Detect which cell encompasses the target text, then output its [x, y] center coordinate. 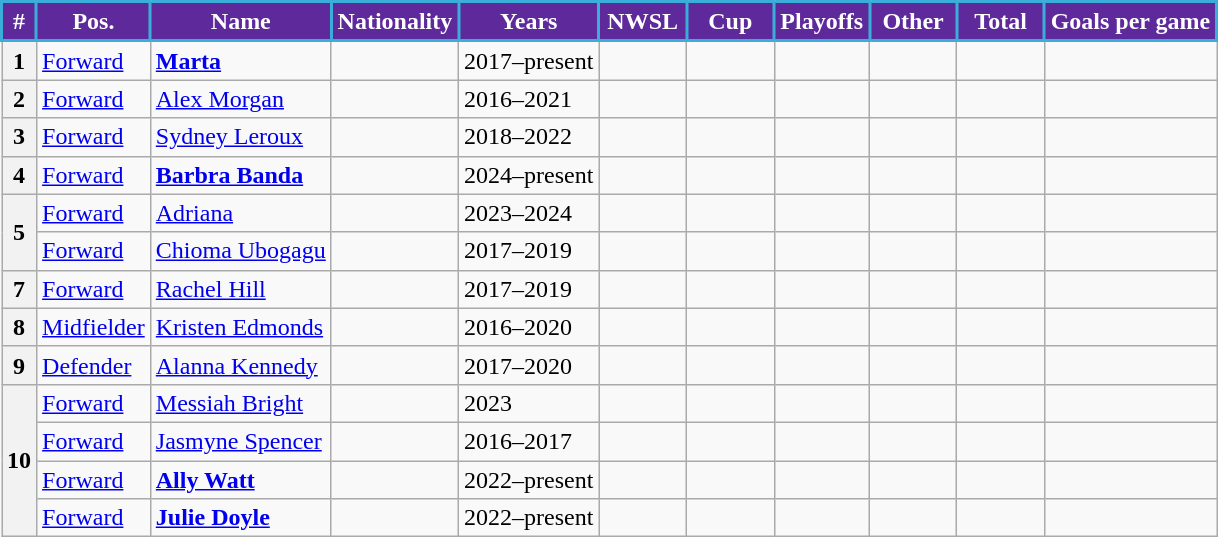
Ally Watt [240, 479]
Cup [730, 22]
Rachel Hill [240, 289]
Kristen Edmonds [240, 327]
Barbra Banda [240, 175]
5 [20, 232]
Goals per game [1130, 22]
Jasmyne Spencer [240, 441]
9 [20, 365]
2024–present [529, 175]
8 [20, 327]
2023 [529, 403]
Messiah Bright [240, 403]
3 [20, 137]
Alanna Kennedy [240, 365]
Chioma Ubogagu [240, 251]
NWSL [643, 22]
Playoffs [822, 22]
Total [1001, 22]
Sydney Leroux [240, 137]
2017–present [529, 60]
Midfielder [94, 327]
# [20, 22]
Alex Morgan [240, 99]
2017–2020 [529, 365]
Defender [94, 365]
Adriana [240, 213]
2 [20, 99]
1 [20, 60]
Marta [240, 60]
2023–2024 [529, 213]
Pos. [94, 22]
4 [20, 175]
Julie Doyle [240, 518]
2016–2017 [529, 441]
7 [20, 289]
2016–2020 [529, 327]
Name [240, 22]
Other [913, 22]
Nationality [394, 22]
2016–2021 [529, 99]
2018–2022 [529, 137]
10 [20, 460]
Years [529, 22]
